Identify which cell holds the provided text, then report its [X, Y] central coordinate. 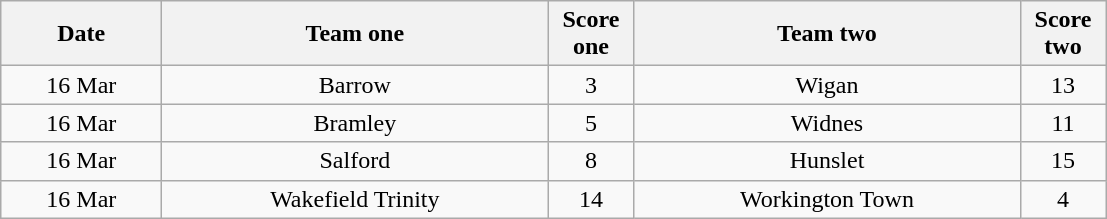
Date [82, 34]
15 [1063, 161]
13 [1063, 85]
8 [591, 161]
Wigan [827, 85]
Team two [827, 34]
Workington Town [827, 199]
Barrow [355, 85]
4 [1063, 199]
Widnes [827, 123]
3 [591, 85]
Score two [1063, 34]
11 [1063, 123]
Hunslet [827, 161]
5 [591, 123]
Bramley [355, 123]
Salford [355, 161]
Team one [355, 34]
14 [591, 199]
Wakefield Trinity [355, 199]
Score one [591, 34]
